Output the [X, Y] coordinate of the center of the cell containing the given text.  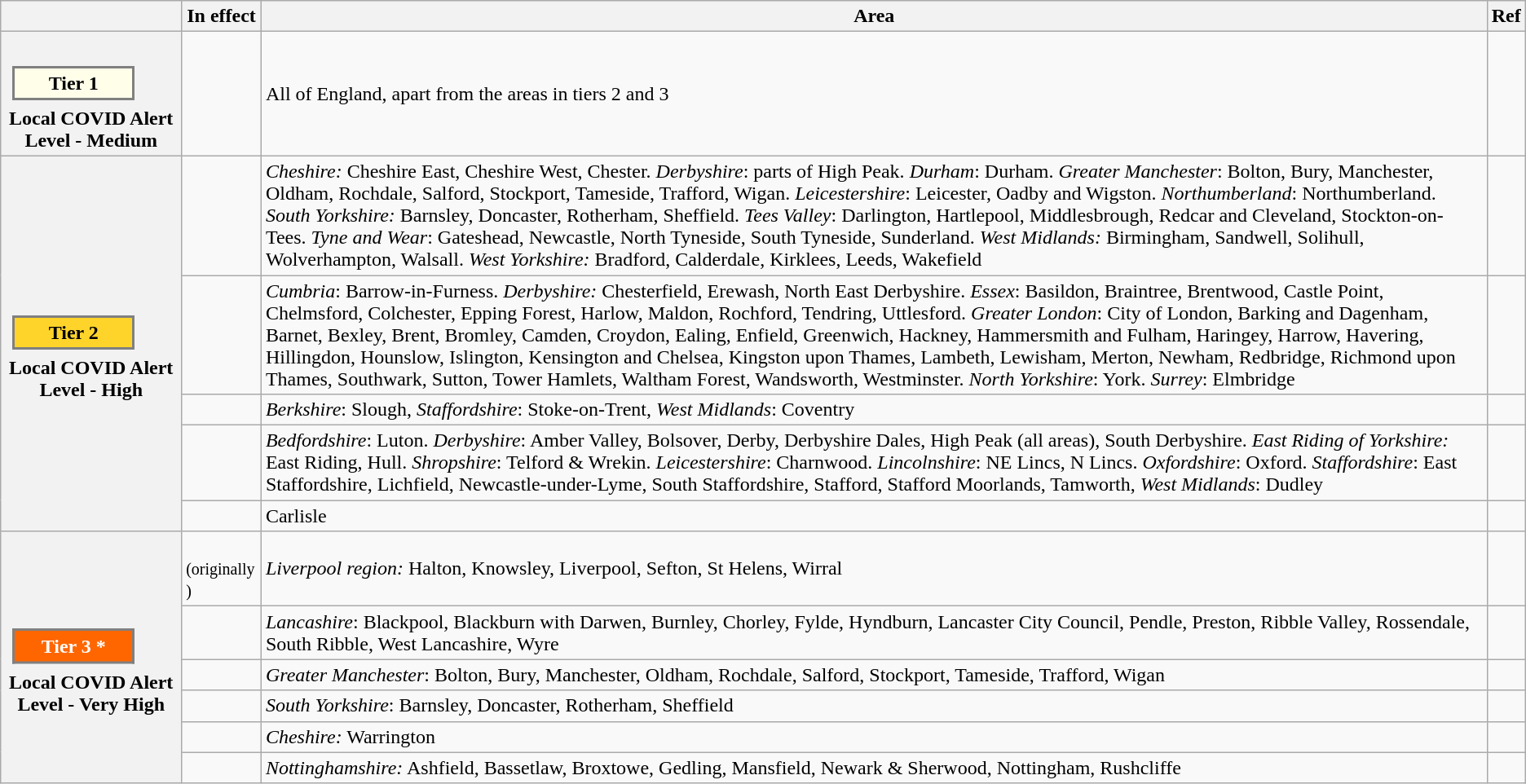
All of England, apart from the areas in tiers 2 and 3 [874, 95]
Tier 3 * [73, 646]
Tier 3 * Local COVID Alert Level - Very High [91, 657]
Tier 1 [73, 83]
Carlisle [874, 516]
Tier 1 Local COVID Alert Level - Medium [91, 95]
South Yorkshire: Barnsley, Doncaster, Rotherham, Sheffield [874, 706]
Tier 2 Local COVID Alert Level - High [91, 343]
(originally ) [222, 569]
Tier 2 [73, 333]
Liverpool region: Halton, Knowsley, Liverpool, Sefton, St Helens, Wirral [874, 569]
Cheshire: Warrington [874, 737]
Nottinghamshire: Ashfield, Bassetlaw, Broxtowe, Gedling, Mansfield, Newark & Sherwood, Nottingham, Rushcliffe [874, 768]
In effect [222, 16]
Greater Manchester: Bolton, Bury, Manchester, Oldham, Rochdale, Salford, Stockport, Tameside, Trafford, Wigan [874, 675]
Area [874, 16]
Berkshire: Slough, Staffordshire: Stoke-on-Trent, West Midlands: Coventry [874, 410]
Ref [1506, 16]
